Provide the (x, y) coordinate of the cell's center where the given text is located.  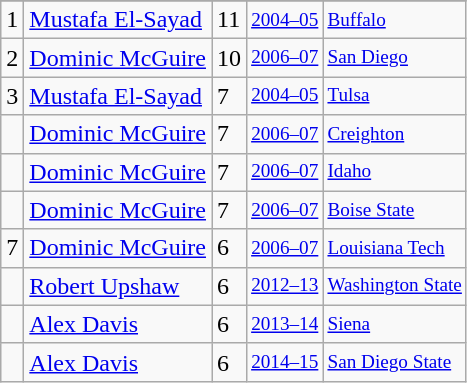
Idaho (395, 172)
2014–15 (285, 362)
11 (230, 20)
Buffalo (395, 20)
2013–14 (285, 324)
3 (12, 96)
Creighton (395, 134)
1 (12, 20)
2012–13 (285, 286)
2 (12, 58)
San Diego (395, 58)
Boise State (395, 210)
10 (230, 58)
San Diego State (395, 362)
Louisiana Tech (395, 248)
Washington State (395, 286)
Tulsa (395, 96)
Siena (395, 324)
Robert Upshaw (118, 286)
